Output the (x, y) coordinate of the center of the cell containing the given text.  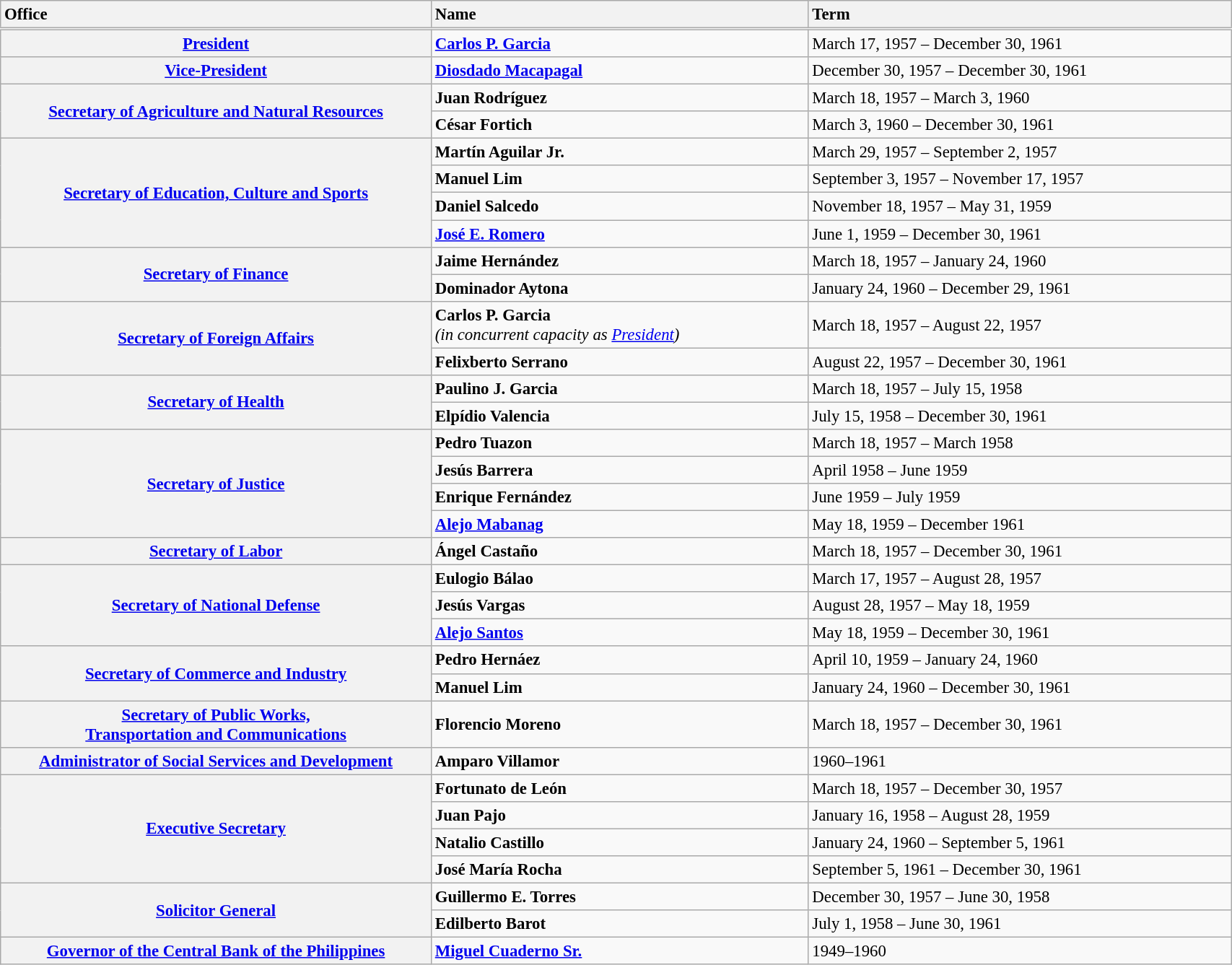
José María Rocha (619, 870)
March 17, 1957 – August 28, 1957 (1020, 579)
March 18, 1957 – December 30, 1957 (1020, 788)
Secretary of Labor (217, 551)
Vice-President (217, 71)
Secretary of Commerce and Industry (217, 674)
May 18, 1959 – December 30, 1961 (1020, 633)
June 1959 – July 1959 (1020, 497)
August 28, 1957 – May 18, 1959 (1020, 606)
Governor of the Central Bank of the Philippines (217, 951)
July 1, 1958 – June 30, 1961 (1020, 924)
Guillermo E. Torres (619, 896)
Miguel Cuaderno Sr. (619, 951)
Diosdado Macapagal (619, 71)
March 18, 1957 – July 15, 1958 (1020, 389)
Enrique Fernández (619, 497)
Secretary of Foreign Affairs (217, 338)
Pedro Tuazon (619, 443)
December 30, 1957 – June 30, 1958 (1020, 896)
José E. Romero (619, 234)
January 24, 1960 – September 5, 1961 (1020, 842)
Alejo Mabanag (619, 525)
Secretary of National Defense (217, 606)
Juan Rodríguez (619, 98)
Natalio Castillo (619, 842)
September 5, 1961 – December 30, 1961 (1020, 870)
Secretary of Justice (217, 484)
September 3, 1957 – November 17, 1957 (1020, 180)
Florencio Moreno (619, 725)
Term (1020, 14)
1949–1960 (1020, 951)
April 1958 – June 1959 (1020, 470)
Secretary of Agriculture and Natural Resources (217, 111)
Edilberto Barot (619, 924)
Secretary of Health (217, 403)
Administrator of Social Services and Development (217, 761)
Alejo Santos (619, 633)
Pedro Hernáez (619, 660)
March 18, 1957 – January 24, 1960 (1020, 261)
March 18, 1957 – March 1958 (1020, 443)
Solicitor General (217, 909)
August 22, 1957 – December 30, 1961 (1020, 362)
Executive Secretary (217, 829)
Secretary of Finance (217, 274)
December 30, 1957 – December 30, 1961 (1020, 71)
Elpídio Valencia (619, 416)
Carlos P. Garcia (619, 43)
Amparo Villamor (619, 761)
Jesús Barrera (619, 470)
Ángel Castaño (619, 551)
Name (619, 14)
March 18, 1957 – August 22, 1957 (1020, 325)
March 17, 1957 – December 30, 1961 (1020, 43)
Daniel Salcedo (619, 206)
Secretary of Public Works, Transportation and Communications (217, 725)
Secretary of Education, Culture and Sports (217, 193)
President (217, 43)
March 29, 1957 – September 2, 1957 (1020, 152)
Felixberto Serrano (619, 362)
1960–1961 (1020, 761)
Carlos P. Garcia (in concurrent capacity as President) (619, 325)
Fortunato de León (619, 788)
March 3, 1960 – December 30, 1961 (1020, 125)
May 18, 1959 – December 1961 (1020, 525)
June 1, 1959 – December 30, 1961 (1020, 234)
Dominador Aytona (619, 288)
Jaime Hernández (619, 261)
Paulino J. Garcia (619, 389)
Juan Pajo (619, 816)
Jesús Vargas (619, 606)
April 10, 1959 – January 24, 1960 (1020, 660)
January 24, 1960 – December 30, 1961 (1020, 687)
Martín Aguilar Jr. (619, 152)
November 18, 1957 – May 31, 1959 (1020, 206)
January 16, 1958 – August 28, 1959 (1020, 816)
César Fortich (619, 125)
Office (217, 14)
Eulogio Bálao (619, 579)
March 18, 1957 – March 3, 1960 (1020, 98)
January 24, 1960 – December 29, 1961 (1020, 288)
July 15, 1958 – December 30, 1961 (1020, 416)
